Identify which cell holds the provided text, then report its [x, y] central coordinate. 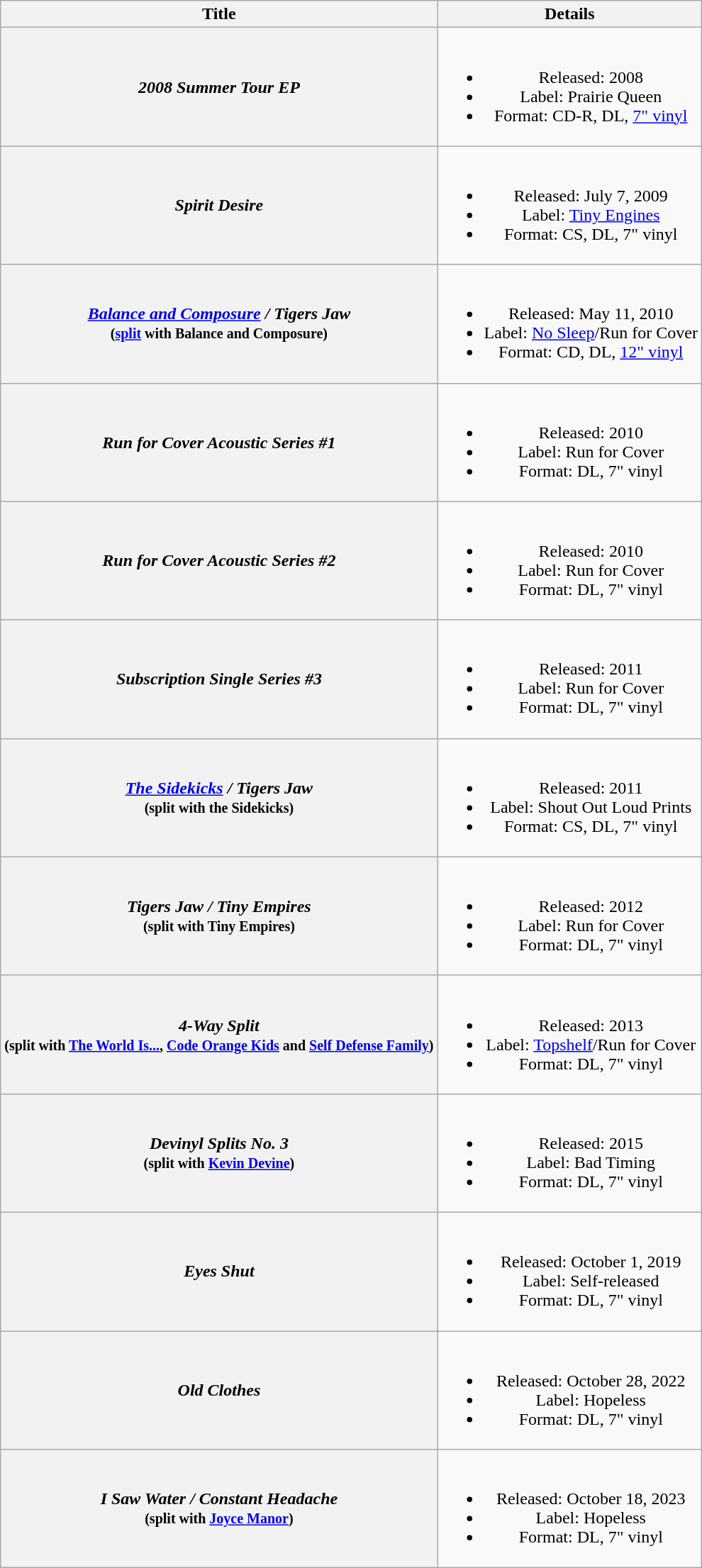
Released: 2008Label: Prairie QueenFormat: CD-R, DL, 7" vinyl [569, 87]
Released: 2013Label: Topshelf/Run for CoverFormat: DL, 7" vinyl [569, 1034]
Released: 2012Label: Run for CoverFormat: DL, 7" vinyl [569, 916]
Released: 2011Label: Shout Out Loud PrintsFormat: CS, DL, 7" vinyl [569, 797]
I Saw Water / Constant Headache(split with Joyce Manor) [219, 1509]
The Sidekicks / Tigers Jaw(split with the Sidekicks) [219, 797]
2008 Summer Tour EP [219, 87]
Title [219, 14]
Released: October 28, 2022Label: HopelessFormat: DL, 7" vinyl [569, 1390]
Released: October 18, 2023Label: HopelessFormat: DL, 7" vinyl [569, 1509]
Released: 2015Label: Bad TimingFormat: DL, 7" vinyl [569, 1153]
Spirit Desire [219, 206]
Old Clothes [219, 1390]
Subscription Single Series #3 [219, 679]
Run for Cover Acoustic Series #1 [219, 443]
Released: July 7, 2009Label: Tiny EnginesFormat: CS, DL, 7" vinyl [569, 206]
Tigers Jaw / Tiny Empires(split with Tiny Empires) [219, 916]
Run for Cover Acoustic Series #2 [219, 560]
Released: May 11, 2010Label: No Sleep/Run for CoverFormat: CD, DL, 12" vinyl [569, 323]
Devinyl Splits No. 3(split with Kevin Devine) [219, 1153]
Released: 2011Label: Run for CoverFormat: DL, 7" vinyl [569, 679]
Balance and Composure / Tigers Jaw(split with Balance and Composure) [219, 323]
4-Way Split(split with The World Is..., Code Orange Kids and Self Defense Family) [219, 1034]
Eyes Shut [219, 1271]
Released: October 1, 2019Label: Self-releasedFormat: DL, 7" vinyl [569, 1271]
Details [569, 14]
